For the text-containing cell, return its midpoint in [x, y] coordinate format. 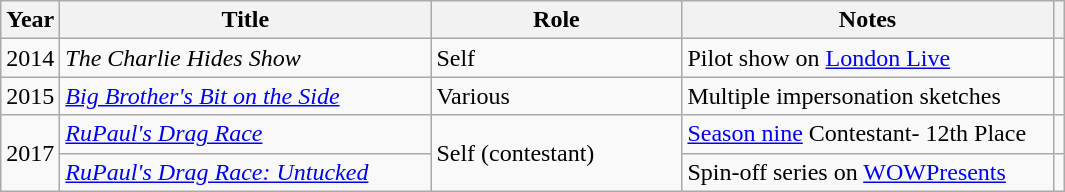
Multiple impersonation sketches [868, 96]
Spin-off series on WOWPresents [868, 172]
Self [556, 58]
The Charlie Hides Show [246, 58]
Big Brother's Bit on the Side [246, 96]
2014 [30, 58]
2015 [30, 96]
Role [556, 20]
Year [30, 20]
Pilot show on London Live [868, 58]
Notes [868, 20]
Self (contestant) [556, 153]
Season nine Contestant- 12th Place [868, 134]
RuPaul's Drag Race: Untucked [246, 172]
Title [246, 20]
2017 [30, 153]
RuPaul's Drag Race [246, 134]
Various [556, 96]
